From the cell containing the given text, extract its center point as (X, Y) coordinate. 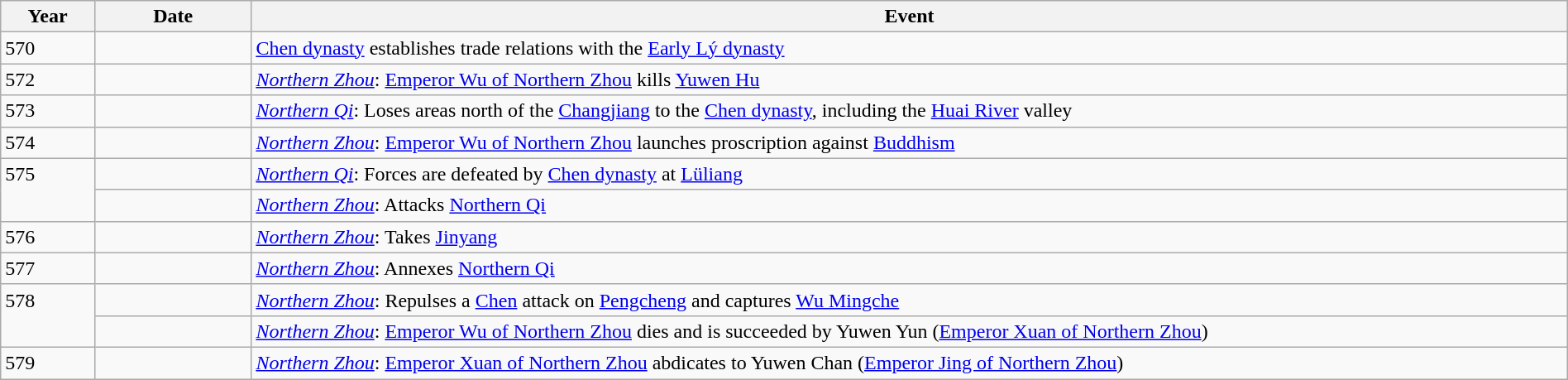
Northern Zhou: Takes Jinyang (910, 237)
577 (48, 268)
Northern Zhou: Emperor Wu of Northern Zhou launches proscription against Buddhism (910, 142)
Northern Zhou: Emperor Wu of Northern Zhou dies and is succeeded by Yuwen Yun (Emperor Xuan of Northern Zhou) (910, 331)
572 (48, 79)
Year (48, 17)
576 (48, 237)
Northern Qi: Forces are defeated by Chen dynasty at Lüliang (910, 174)
Northern Zhou: Emperor Xuan of Northern Zhou abdicates to Yuwen Chan (Emperor Jing of Northern Zhou) (910, 363)
579 (48, 363)
578 (48, 315)
570 (48, 48)
Northern Zhou: Emperor Wu of Northern Zhou kills Yuwen Hu (910, 79)
573 (48, 111)
Northern Zhou: Repulses a Chen attack on Pengcheng and captures Wu Mingche (910, 300)
Event (910, 17)
574 (48, 142)
Northern Qi: Loses areas north of the Changjiang to the Chen dynasty, including the Huai River valley (910, 111)
Northern Zhou: Attacks Northern Qi (910, 205)
Northern Zhou: Annexes Northern Qi (910, 268)
Chen dynasty establishes trade relations with the Early Lý dynasty (910, 48)
Date (172, 17)
575 (48, 190)
